Search for the cell housing the specified text and yield its [X, Y] center coordinate. 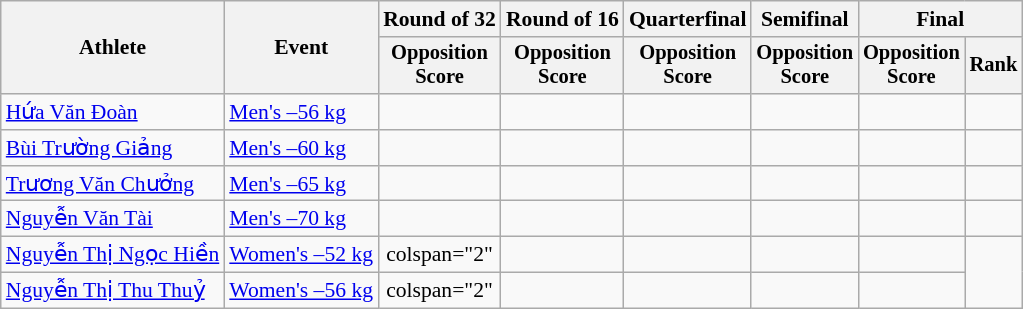
Women's –52 kg [301, 255]
Women's –56 kg [301, 291]
Trương Văn Chưởng [113, 184]
Round of 16 [562, 19]
Men's –60 kg [301, 148]
Nguyễn Thị Ngọc Hiền [113, 255]
Final [940, 19]
Bùi Trường Giảng [113, 148]
Rank [994, 66]
Semifinal [804, 19]
Nguyễn Văn Tài [113, 219]
Round of 32 [440, 19]
Hứa Văn Đoàn [113, 112]
Athlete [113, 48]
Nguyễn Thị Thu Thuỷ [113, 291]
Event [301, 48]
Men's –56 kg [301, 112]
Men's –65 kg [301, 184]
Quarterfinal [688, 19]
Men's –70 kg [301, 219]
